Output the [x, y] coordinate of the center of the cell containing the given text.  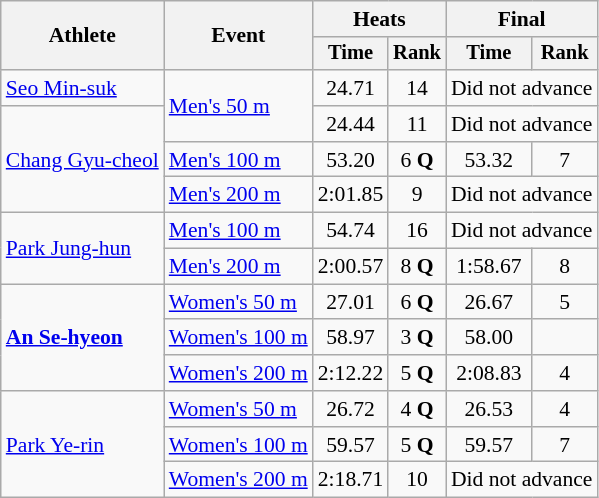
Park Jung-hun [82, 248]
2:18.71 [350, 480]
10 [417, 480]
26.53 [489, 409]
1:58.67 [489, 267]
Final [522, 19]
Athlete [82, 36]
58.97 [350, 338]
8 [565, 267]
2:12.22 [350, 373]
An Se-hyeon [82, 338]
26.67 [489, 302]
Men's 50 m [238, 106]
11 [417, 124]
24.44 [350, 124]
54.74 [350, 231]
Park Ye-rin [82, 444]
24.71 [350, 88]
14 [417, 88]
58.00 [489, 338]
27.01 [350, 302]
9 [417, 195]
16 [417, 231]
53.20 [350, 160]
Event [238, 36]
Seo Min-suk [82, 88]
4 Q [417, 409]
53.32 [489, 160]
26.72 [350, 409]
Heats [380, 19]
5 [565, 302]
3 Q [417, 338]
8 Q [417, 267]
Chang Gyu-cheol [82, 160]
2:01.85 [350, 195]
2:08.83 [489, 373]
2:00.57 [350, 267]
